Detect which cell encompasses the target text, then output its [x, y] center coordinate. 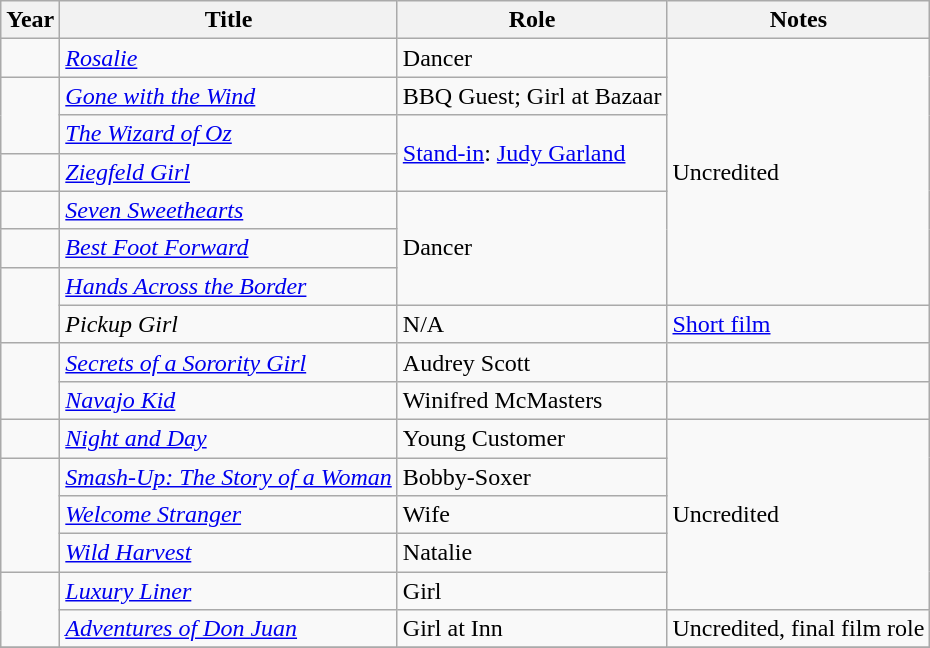
Winifred McMasters [532, 400]
The Wizard of Oz [229, 134]
Bobby-Soxer [532, 477]
Luxury Liner [229, 591]
Role [532, 20]
N/A [532, 324]
Audrey Scott [532, 362]
Best Foot Forward [229, 248]
Wild Harvest [229, 553]
Seven Sweethearts [229, 210]
Natalie [532, 553]
Gone with the Wind [229, 96]
Short film [798, 324]
Girl [532, 591]
Ziegfeld Girl [229, 172]
Girl at Inn [532, 629]
Hands Across the Border [229, 286]
Title [229, 20]
Young Customer [532, 438]
Welcome Stranger [229, 515]
Stand-in: Judy Garland [532, 153]
Smash-Up: The Story of a Woman [229, 477]
Navajo Kid [229, 400]
Uncredited, final film role [798, 629]
Night and Day [229, 438]
Secrets of a Sorority Girl [229, 362]
Pickup Girl [229, 324]
Wife [532, 515]
Notes [798, 20]
Year [30, 20]
Adventures of Don Juan [229, 629]
Rosalie [229, 58]
BBQ Guest; Girl at Bazaar [532, 96]
